Search for the cell housing the specified text and yield its (X, Y) center coordinate. 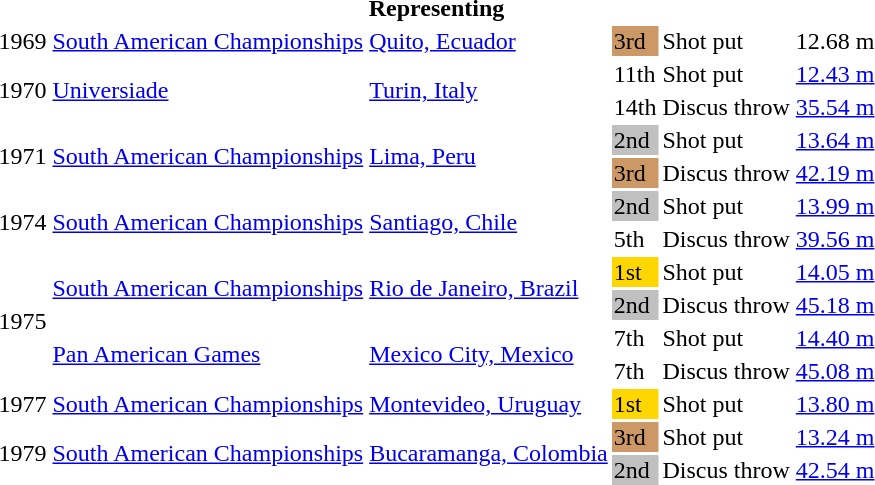
Santiago, Chile (489, 222)
Mexico City, Mexico (489, 354)
Pan American Games (208, 354)
Bucaramanga, Colombia (489, 454)
Rio de Janeiro, Brazil (489, 288)
Universiade (208, 90)
5th (635, 239)
11th (635, 74)
Lima, Peru (489, 156)
14th (635, 107)
Montevideo, Uruguay (489, 404)
Quito, Ecuador (489, 41)
Turin, Italy (489, 90)
